Find where the given text appears and provide that cell's center as [X, Y] coordinate. 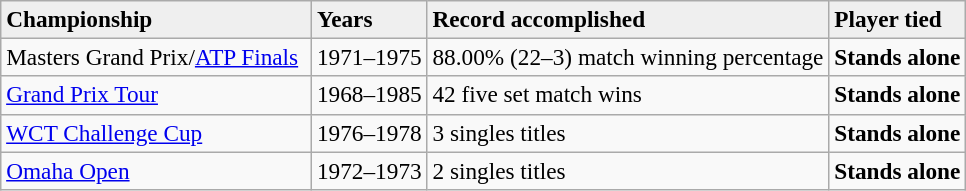
WCT Challenge Cup [156, 133]
3 singles titles [628, 133]
42 five set match wins [628, 95]
2 singles titles [628, 170]
1971–1975 [370, 57]
Championship [156, 19]
88.00% (22–3) match winning percentage [628, 57]
1972–1973 [370, 170]
Years [370, 19]
Omaha Open [156, 170]
Masters Grand Prix/ATP Finals [156, 57]
Grand Prix Tour [156, 95]
Record accomplished [628, 19]
1976–1978 [370, 133]
1968–1985 [370, 95]
Player tied [898, 19]
